Output the (x, y) coordinate of the center of the cell containing the given text.  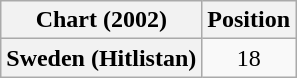
18 (249, 58)
Sweden (Hitlistan) (102, 58)
Position (249, 20)
Chart (2002) (102, 20)
